Provide the (X, Y) coordinate of the cell's center where the given text is located.  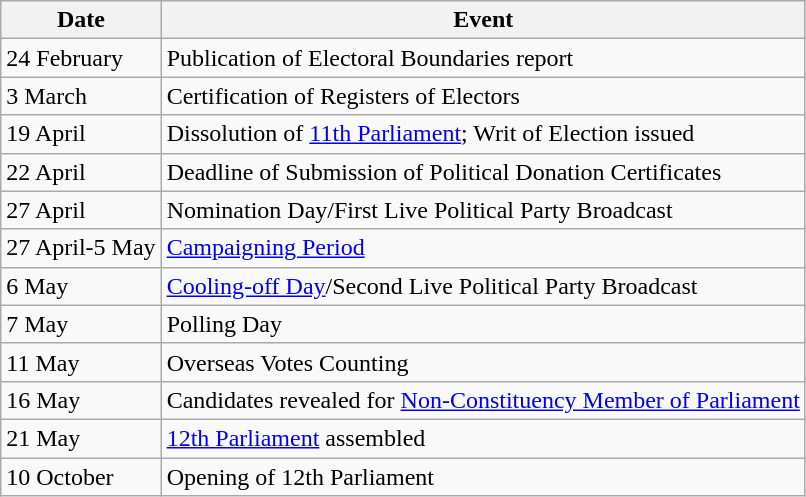
27 April (81, 210)
16 May (81, 400)
27 April-5 May (81, 248)
Nomination Day/First Live Political Party Broadcast (483, 210)
3 March (81, 96)
6 May (81, 286)
12th Parliament assembled (483, 438)
Deadline of Submission of Political Donation Certificates (483, 172)
Campaigning Period (483, 248)
10 October (81, 477)
21 May (81, 438)
Date (81, 20)
Polling Day (483, 324)
Dissolution of 11th Parliament; Writ of Election issued (483, 134)
24 February (81, 58)
Candidates revealed for Non-Constituency Member of Parliament (483, 400)
Opening of 12th Parliament (483, 477)
Certification of Registers of Electors (483, 96)
7 May (81, 324)
Publication of Electoral Boundaries report (483, 58)
22 April (81, 172)
Event (483, 20)
19 April (81, 134)
11 May (81, 362)
Overseas Votes Counting (483, 362)
Cooling-off Day/Second Live Political Party Broadcast (483, 286)
